Detect which cell encompasses the target text, then output its (x, y) center coordinate. 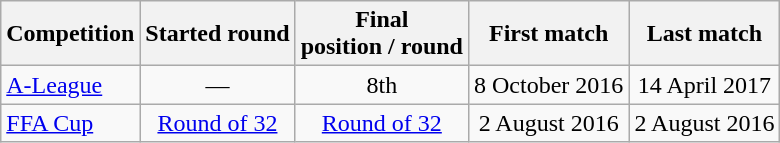
A-League (70, 85)
— (218, 85)
8 October 2016 (548, 85)
14 April 2017 (704, 85)
Started round (218, 34)
FFA Cup (70, 123)
Final position / round (382, 34)
Last match (704, 34)
Competition (70, 34)
First match (548, 34)
8th (382, 85)
